Search for the cell housing the specified text and yield its [x, y] center coordinate. 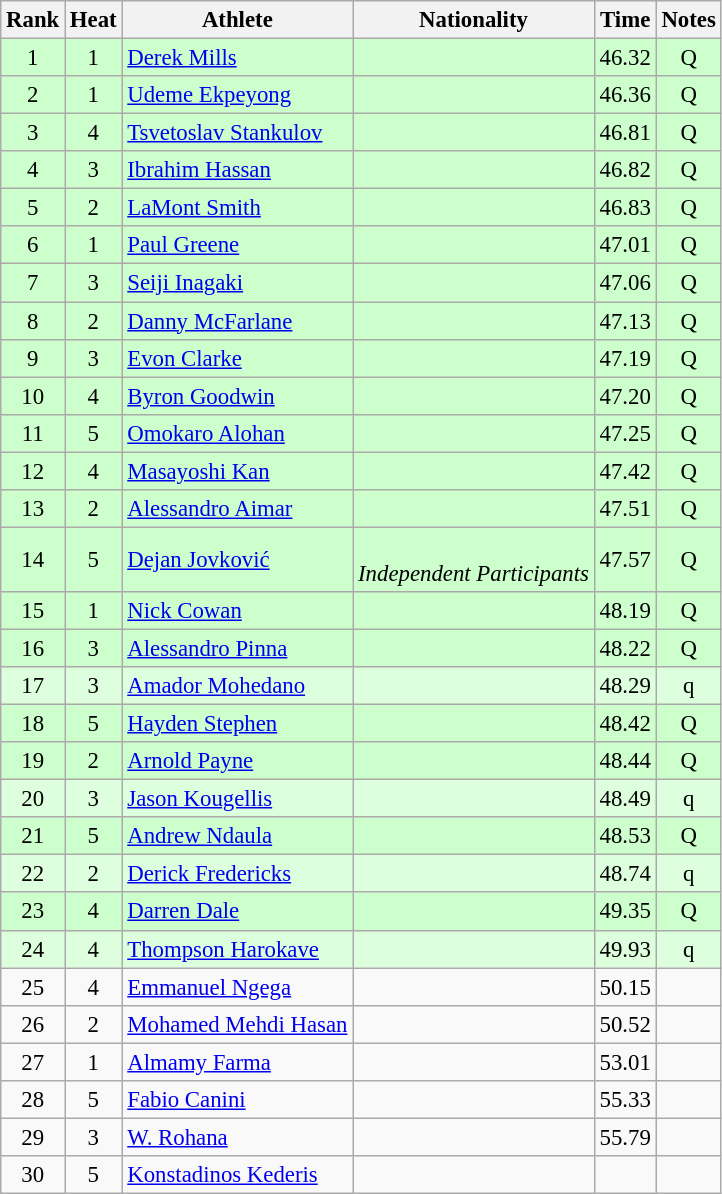
Arnold Payne [238, 761]
Rank [33, 20]
48.29 [625, 686]
Mohamed Mehdi Hasan [238, 1024]
Athlete [238, 20]
Masayoshi Kan [238, 471]
47.20 [625, 396]
48.74 [625, 874]
Dejan Jovković [238, 560]
29 [33, 1137]
10 [33, 396]
Almamy Farma [238, 1062]
Ibrahim Hassan [238, 170]
47.01 [625, 245]
Fabio Canini [238, 1100]
Andrew Ndaula [238, 836]
49.93 [625, 949]
7 [33, 283]
Alessandro Aimar [238, 509]
20 [33, 799]
19 [33, 761]
23 [33, 912]
28 [33, 1100]
15 [33, 611]
Byron Goodwin [238, 396]
Derek Mills [238, 58]
21 [33, 836]
Independent Participants [474, 560]
Paul Greene [238, 245]
Amador Mohedano [238, 686]
27 [33, 1062]
50.15 [625, 987]
46.82 [625, 170]
Nick Cowan [238, 611]
13 [33, 509]
Danny McFarlane [238, 321]
48.22 [625, 648]
Alessandro Pinna [238, 648]
Seiji Inagaki [238, 283]
Emmanuel Ngega [238, 987]
9 [33, 358]
46.36 [625, 95]
Nationality [474, 20]
47.19 [625, 358]
55.33 [625, 1100]
22 [33, 874]
30 [33, 1175]
8 [33, 321]
W. Rohana [238, 1137]
11 [33, 433]
48.19 [625, 611]
14 [33, 560]
48.49 [625, 799]
12 [33, 471]
25 [33, 987]
Thompson Harokave [238, 949]
50.52 [625, 1024]
Darren Dale [238, 912]
46.83 [625, 208]
47.13 [625, 321]
48.42 [625, 724]
Evon Clarke [238, 358]
47.25 [625, 433]
47.42 [625, 471]
24 [33, 949]
Udeme Ekpeyong [238, 95]
46.81 [625, 133]
Hayden Stephen [238, 724]
Konstadinos Kederis [238, 1175]
Tsvetoslav Stankulov [238, 133]
Notes [688, 20]
Omokaro Alohan [238, 433]
LaMont Smith [238, 208]
49.35 [625, 912]
Time [625, 20]
Derick Fredericks [238, 874]
18 [33, 724]
47.51 [625, 509]
47.57 [625, 560]
Heat [94, 20]
6 [33, 245]
47.06 [625, 283]
48.44 [625, 761]
26 [33, 1024]
17 [33, 686]
53.01 [625, 1062]
Jason Kougellis [238, 799]
48.53 [625, 836]
55.79 [625, 1137]
16 [33, 648]
46.32 [625, 58]
